Detect which cell encompasses the target text, then output its (x, y) center coordinate. 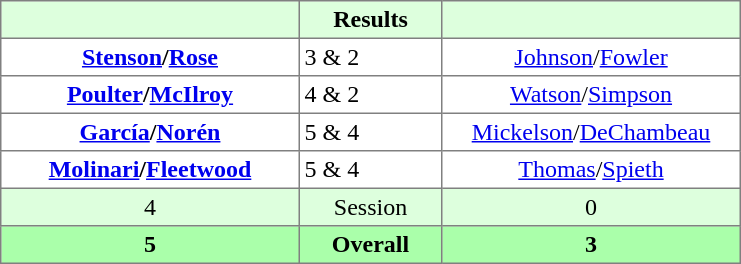
Johnson/Fowler (591, 57)
Stenson/Rose (150, 57)
4 (150, 207)
Mickelson/DeChambeau (591, 132)
Session (370, 207)
3 (591, 245)
3 & 2 (370, 57)
Molinari/Fleetwood (150, 170)
4 & 2 (370, 95)
Poulter/McIlroy (150, 95)
Results (370, 20)
Overall (370, 245)
Thomas/Spieth (591, 170)
Watson/Simpson (591, 95)
5 (150, 245)
0 (591, 207)
García/Norén (150, 132)
